Identify which cell holds the provided text, then report its [X, Y] central coordinate. 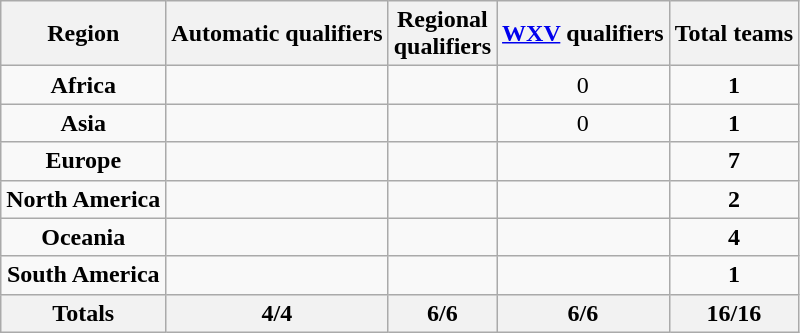
Oceania [84, 237]
Total teams [734, 34]
Asia [84, 123]
WXV qualifiers [584, 34]
4/4 [277, 313]
South America [84, 275]
2 [734, 199]
Africa [84, 85]
Totals [84, 313]
Europe [84, 161]
Region [84, 34]
4 [734, 237]
Regional qualifiers [442, 34]
Automatic qualifiers [277, 34]
North America [84, 199]
16/16 [734, 313]
7 [734, 161]
